For the text-containing cell, return its midpoint in (x, y) coordinate format. 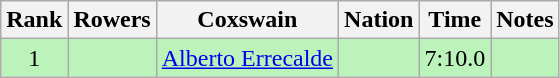
Rowers (112, 20)
Rank (34, 20)
7:10.0 (455, 58)
Alberto Errecalde (247, 58)
Time (455, 20)
Coxswain (247, 20)
Notes (525, 20)
Nation (379, 20)
1 (34, 58)
